Locate the cell with the specified text and output its (X, Y) center coordinate. 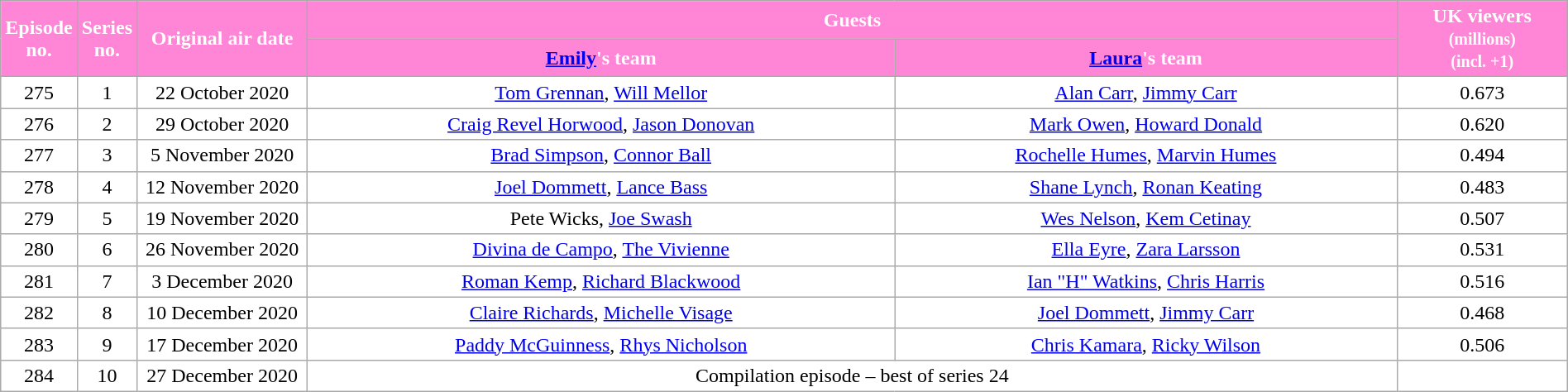
2 (107, 124)
5 November 2020 (222, 155)
Joel Dommett, Lance Bass (601, 187)
0.468 (1482, 313)
1 (107, 93)
281 (39, 281)
284 (39, 375)
29 October 2020 (222, 124)
283 (39, 344)
Shane Lynch, Ronan Keating (1146, 187)
Brad Simpson, Connor Ball (601, 155)
5 (107, 218)
275 (39, 93)
Pete Wicks, Joe Swash (601, 218)
3 (107, 155)
Divina de Campo, The Vivienne (601, 250)
Claire Richards, Michelle Visage (601, 313)
22 October 2020 (222, 93)
Compilation episode – best of series 24 (853, 375)
Ian "H" Watkins, Chris Harris (1146, 281)
0.506 (1482, 344)
8 (107, 313)
277 (39, 155)
Alan Carr, Jimmy Carr (1146, 93)
0.516 (1482, 281)
Original air date (222, 39)
Roman Kemp, Richard Blackwood (601, 281)
27 December 2020 (222, 375)
12 November 2020 (222, 187)
280 (39, 250)
26 November 2020 (222, 250)
Chris Kamara, Ricky Wilson (1146, 344)
UK viewers (millions)(incl. +1) (1482, 39)
Tom Grennan, Will Mellor (601, 93)
3 December 2020 (222, 281)
Joel Dommett, Jimmy Carr (1146, 313)
Guests (853, 20)
Episodeno. (39, 39)
0.531 (1482, 250)
0.483 (1482, 187)
17 December 2020 (222, 344)
Wes Nelson, Kem Cetinay (1146, 218)
7 (107, 281)
4 (107, 187)
279 (39, 218)
Seriesno. (107, 39)
10 December 2020 (222, 313)
Laura's team (1146, 58)
6 (107, 250)
0.494 (1482, 155)
10 (107, 375)
19 November 2020 (222, 218)
276 (39, 124)
Mark Owen, Howard Donald (1146, 124)
Paddy McGuinness, Rhys Nicholson (601, 344)
0.673 (1482, 93)
0.620 (1482, 124)
Emily's team (601, 58)
Craig Revel Horwood, Jason Donovan (601, 124)
Ella Eyre, Zara Larsson (1146, 250)
282 (39, 313)
Rochelle Humes, Marvin Humes (1146, 155)
9 (107, 344)
0.507 (1482, 218)
278 (39, 187)
